Return (X, Y) of the center of cell containing provided text 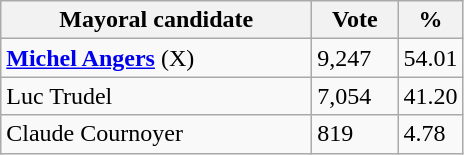
9,247 (355, 58)
Michel Angers (X) (156, 58)
41.20 (430, 96)
819 (355, 134)
Luc Trudel (156, 96)
Vote (355, 20)
Claude Cournoyer (156, 134)
% (430, 20)
4.78 (430, 134)
Mayoral candidate (156, 20)
54.01 (430, 58)
7,054 (355, 96)
